Extract the (x, y) coordinate from the center of the cell holding the provided text.  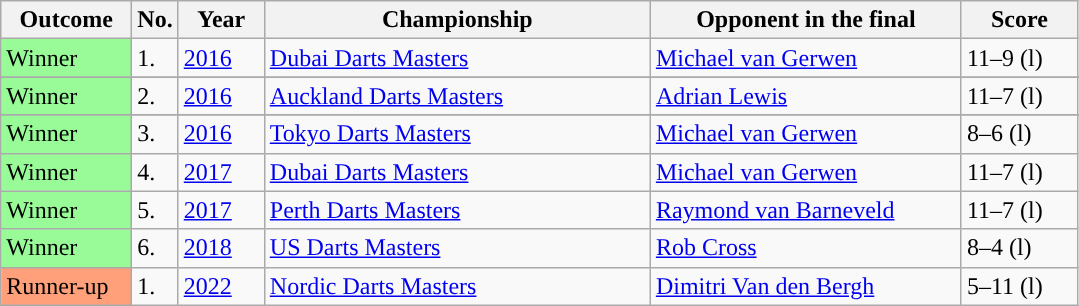
4. (155, 172)
US Darts Masters (457, 248)
Year (221, 20)
Raymond van Barneveld (806, 210)
6. (155, 248)
Auckland Darts Masters (457, 96)
8–4 (l) (1019, 248)
2. (155, 96)
Score (1019, 20)
3. (155, 134)
8–6 (l) (1019, 134)
Rob Cross (806, 248)
2022 (221, 286)
Opponent in the final (806, 20)
Tokyo Darts Masters (457, 134)
Championship (457, 20)
Nordic Darts Masters (457, 286)
11–9 (l) (1019, 58)
No. (155, 20)
Adrian Lewis (806, 96)
Dimitri Van den Bergh (806, 286)
Perth Darts Masters (457, 210)
Runner-up (66, 286)
Outcome (66, 20)
5. (155, 210)
2018 (221, 248)
5–11 (l) (1019, 286)
